Return the (x, y) coordinate for the center point of the cell that contains the specified text.  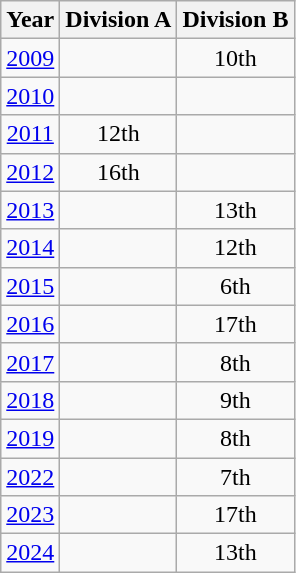
Division A (118, 20)
6th (236, 286)
2009 (30, 58)
2011 (30, 134)
16th (118, 172)
2024 (30, 553)
2015 (30, 286)
2022 (30, 477)
Year (30, 20)
2013 (30, 210)
2023 (30, 515)
2016 (30, 324)
2014 (30, 248)
2017 (30, 362)
10th (236, 58)
2019 (30, 438)
9th (236, 400)
2010 (30, 96)
Division B (236, 20)
2018 (30, 400)
7th (236, 477)
2012 (30, 172)
